Scan for the cell matching the given text and deliver its (x, y) coordinate at center. 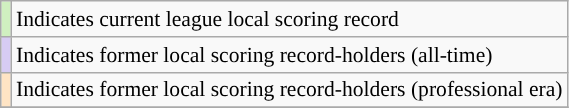
Indicates former local scoring record-holders (professional era) (290, 90)
Indicates current league local scoring record (290, 19)
Indicates former local scoring record-holders (all-time) (290, 55)
